Locate the cell with the specified text and output its [X, Y] center coordinate. 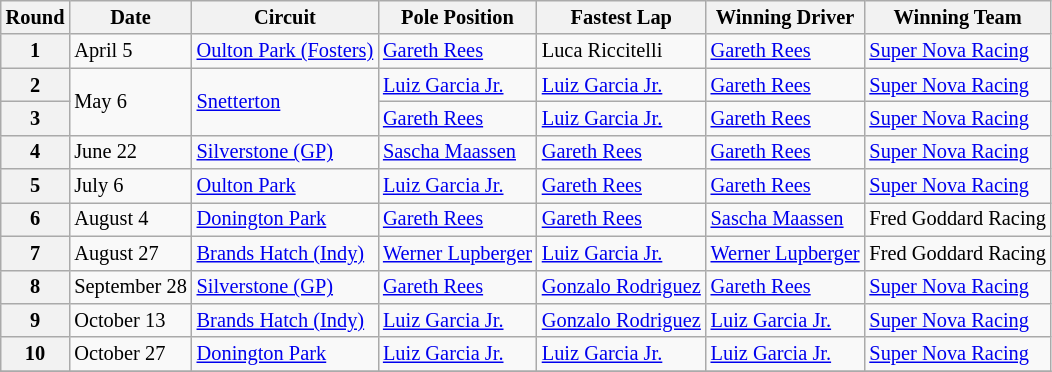
April 5 [130, 51]
3 [36, 118]
August 4 [130, 219]
Round [36, 17]
Fastest Lap [622, 17]
September 28 [130, 287]
Winning Team [957, 17]
4 [36, 152]
Snetterton [285, 102]
5 [36, 186]
Luca Riccitelli [622, 51]
Circuit [285, 17]
October 13 [130, 320]
7 [36, 253]
Oulton Park [285, 186]
9 [36, 320]
October 27 [130, 354]
2 [36, 85]
6 [36, 219]
Date [130, 17]
1 [36, 51]
10 [36, 354]
Oulton Park (Fosters) [285, 51]
June 22 [130, 152]
July 6 [130, 186]
August 27 [130, 253]
8 [36, 287]
May 6 [130, 102]
Pole Position [458, 17]
Winning Driver [786, 17]
